From the cell containing the given text, extract its center point as [x, y] coordinate. 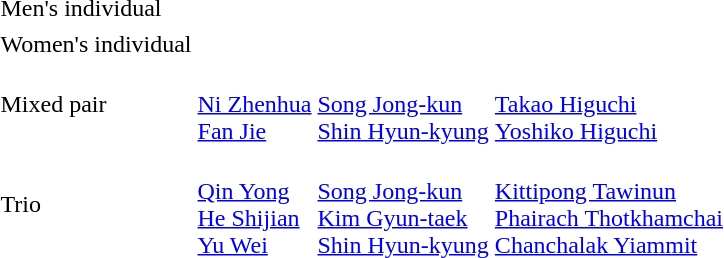
Song Jong-kunShin Hyun-kyung [403, 104]
Ni ZhenhuaFan Jie [254, 104]
Takao HiguchiYoshiko Higuchi [608, 104]
